Extract the (X, Y) coordinate from the center of the cell holding the provided text.  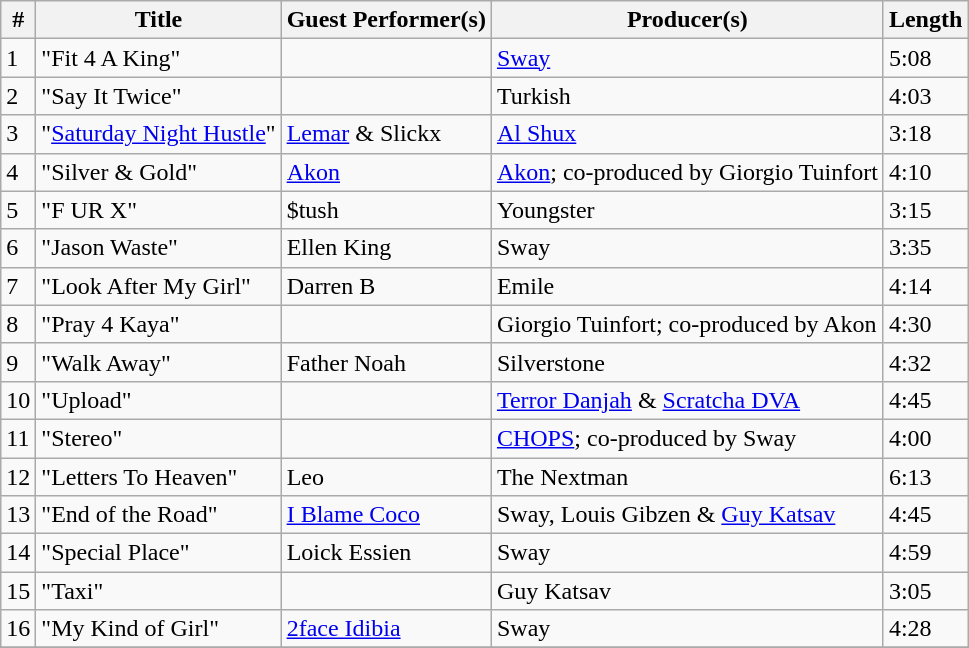
"Special Place" (158, 553)
11 (18, 438)
15 (18, 591)
3 (18, 134)
8 (18, 324)
"Saturday Night Hustle" (158, 134)
$tush (386, 210)
"Taxi" (158, 591)
4:14 (925, 286)
3:15 (925, 210)
4:00 (925, 438)
Giorgio Tuinfort; co-produced by Akon (687, 324)
Length (925, 20)
Silverstone (687, 362)
"Walk Away" (158, 362)
Akon; co-produced by Giorgio Tuinfort (687, 172)
"Jason Waste" (158, 248)
4:28 (925, 629)
9 (18, 362)
Sway, Louis Gibzen & Guy Katsav (687, 515)
Guest Performer(s) (386, 20)
4:59 (925, 553)
"F UR X" (158, 210)
4:03 (925, 96)
Leo (386, 477)
"Letters To Heaven" (158, 477)
4:10 (925, 172)
Producer(s) (687, 20)
"My Kind of Girl" (158, 629)
Emile (687, 286)
"Pray 4 Kaya" (158, 324)
"Fit 4 A King" (158, 58)
Father Noah (386, 362)
6 (18, 248)
# (18, 20)
Terror Danjah & Scratcha DVA (687, 400)
Loick Essien (386, 553)
2face Idibia (386, 629)
I Blame Coco (386, 515)
Guy Katsav (687, 591)
3:35 (925, 248)
5:08 (925, 58)
2 (18, 96)
CHOPS; co-produced by Sway (687, 438)
3:05 (925, 591)
Ellen King (386, 248)
"Silver & Gold" (158, 172)
6:13 (925, 477)
3:18 (925, 134)
"Look After My Girl" (158, 286)
16 (18, 629)
"Say It Twice" (158, 96)
Youngster (687, 210)
14 (18, 553)
4:30 (925, 324)
Akon (386, 172)
The Nextman (687, 477)
4 (18, 172)
Title (158, 20)
4:32 (925, 362)
"Upload" (158, 400)
5 (18, 210)
10 (18, 400)
12 (18, 477)
"Stereo" (158, 438)
Turkish (687, 96)
"End of the Road" (158, 515)
Lemar & Slickx (386, 134)
13 (18, 515)
7 (18, 286)
1 (18, 58)
Darren B (386, 286)
Al Shux (687, 134)
